Extract the [x, y] coordinate from the center of the cell holding the provided text.  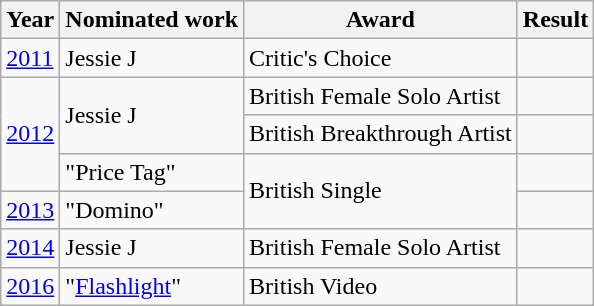
"Flashlight" [152, 286]
Award [381, 20]
2012 [30, 134]
2016 [30, 286]
Critic's Choice [381, 58]
British Breakthrough Artist [381, 134]
Result [555, 20]
Nominated work [152, 20]
2014 [30, 248]
British Video [381, 286]
"Domino" [152, 210]
"Price Tag" [152, 172]
2011 [30, 58]
2013 [30, 210]
British Single [381, 191]
Year [30, 20]
